Determine the (x, y) coordinate at the center of the cell enclosing the given text.  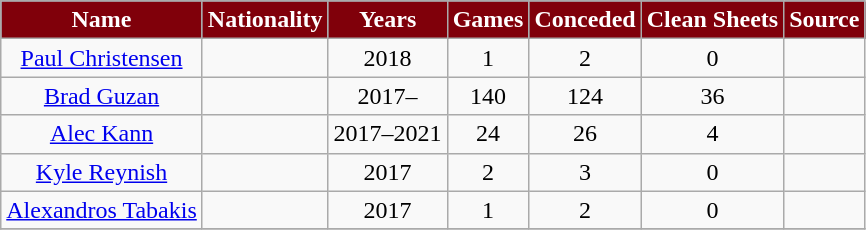
124 (585, 96)
4 (712, 134)
Paul Christensen (102, 58)
2018 (388, 58)
Years (388, 20)
Source (824, 20)
2017– (388, 96)
Conceded (585, 20)
Games (488, 20)
Name (102, 20)
36 (712, 96)
26 (585, 134)
Nationality (265, 20)
3 (585, 172)
Alexandros Tabakis (102, 210)
2017–2021 (388, 134)
Clean Sheets (712, 20)
140 (488, 96)
Brad Guzan (102, 96)
24 (488, 134)
Alec Kann (102, 134)
Kyle Reynish (102, 172)
